From the cell containing the given text, extract its center point as (X, Y) coordinate. 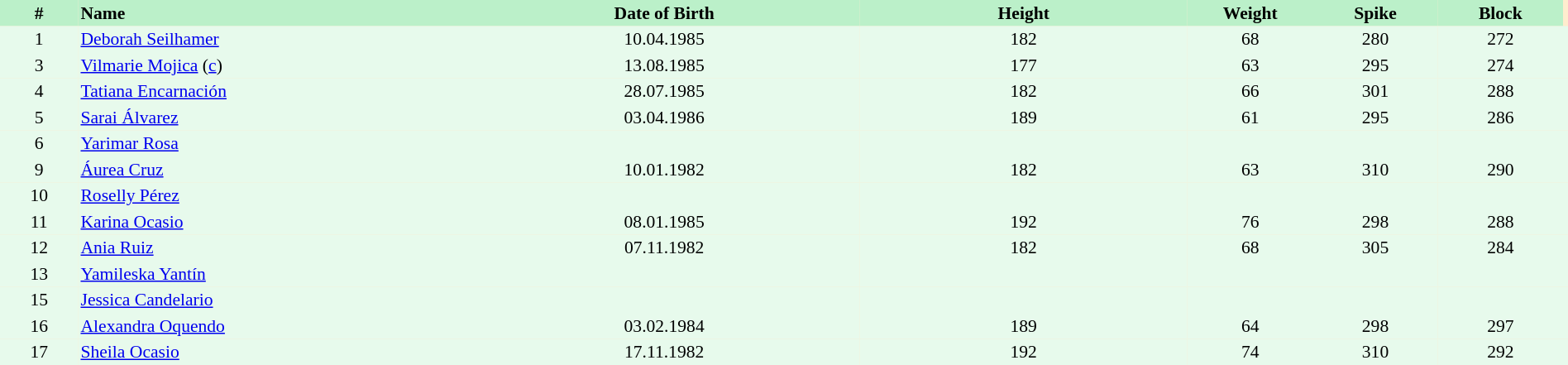
08.01.1985 (664, 222)
192 (1024, 222)
Height (1024, 13)
Deborah Seilhamer (273, 40)
03.04.1986 (664, 118)
Jessica Candelario (273, 300)
Spike (1374, 13)
64 (1250, 326)
Sarai Álvarez (273, 118)
177 (1024, 65)
280 (1374, 40)
Block (1500, 13)
10.04.1985 (664, 40)
12 (39, 248)
286 (1500, 118)
28.07.1985 (664, 91)
5 (39, 118)
Date of Birth (664, 13)
290 (1500, 170)
13 (39, 274)
Karina Ocasio (273, 222)
76 (1250, 222)
11 (39, 222)
Alexandra Oquendo (273, 326)
9 (39, 170)
# (39, 13)
10 (39, 195)
274 (1500, 65)
310 (1374, 170)
297 (1500, 326)
Vilmarie Mojica (c) (273, 65)
301 (1374, 91)
07.11.1982 (664, 248)
Yamileska Yantín (273, 274)
Roselly Pérez (273, 195)
Ania Ruiz (273, 248)
10.01.1982 (664, 170)
272 (1500, 40)
Tatiana Encarnación (273, 91)
4 (39, 91)
6 (39, 144)
13.08.1985 (664, 65)
61 (1250, 118)
Áurea Cruz (273, 170)
16 (39, 326)
1 (39, 40)
Name (273, 13)
305 (1374, 248)
284 (1500, 248)
03.02.1984 (664, 326)
3 (39, 65)
Yarimar Rosa (273, 144)
66 (1250, 91)
15 (39, 300)
Weight (1250, 13)
